Scan for the cell matching the given text and deliver its (X, Y) coordinate at center. 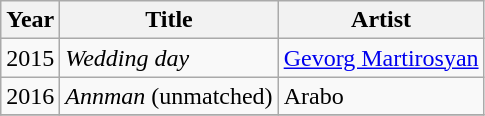
Gevorg Martirosyan (381, 58)
Title (169, 20)
Annman (unmatched) (169, 96)
Year (30, 20)
2016 (30, 96)
Artist (381, 20)
Arabo (381, 96)
Wedding day (169, 58)
2015 (30, 58)
